Detect which cell encompasses the target text, then output its (x, y) center coordinate. 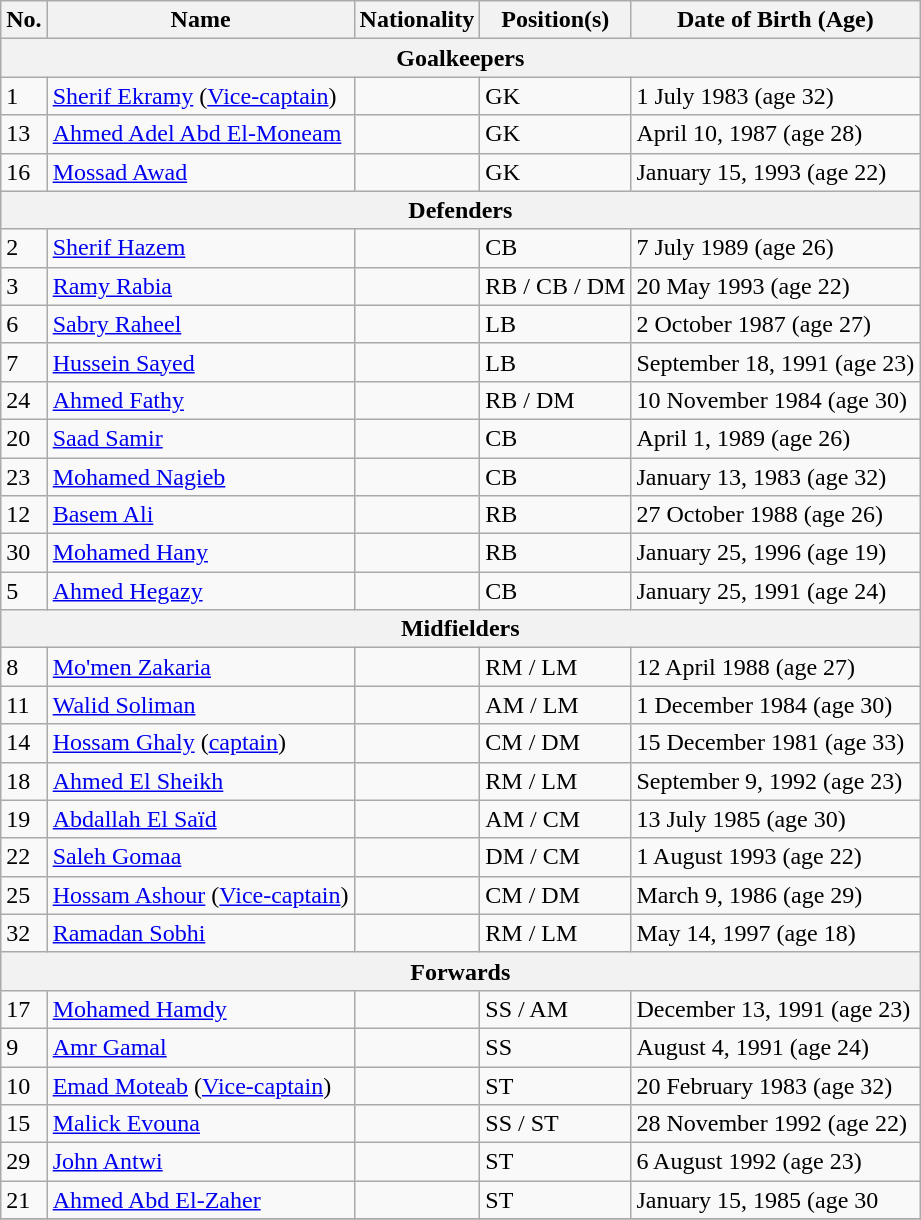
AM / LM (556, 705)
Midfielders (460, 629)
RB / CB / DM (556, 286)
Mo'men Zakaria (200, 667)
22 (24, 857)
29 (24, 1162)
Saad Samir (200, 438)
6 (24, 324)
1 December 1984 (age 30) (776, 705)
18 (24, 781)
3 (24, 286)
Malick Evouna (200, 1124)
Forwards (460, 971)
Goalkeepers (460, 58)
Mohamed Nagieb (200, 477)
Date of Birth (Age) (776, 20)
12 April 1988 (age 27) (776, 667)
AM / CM (556, 819)
11 (24, 705)
1 August 1993 (age 22) (776, 857)
John Antwi (200, 1162)
17 (24, 1009)
Mossad Awad (200, 172)
SS (556, 1047)
19 (24, 819)
Abdallah El Saïd (200, 819)
January 15, 1985 (age 30 (776, 1200)
No. (24, 20)
September 18, 1991 (age 23) (776, 362)
Sabry Raheel (200, 324)
Sherif Hazem (200, 248)
Ahmed Adel Abd El-Moneam (200, 134)
2 (24, 248)
Nationality (417, 20)
Ramy Rabia (200, 286)
Ahmed El Sheikh (200, 781)
SS / AM (556, 1009)
Name (200, 20)
January 25, 1991 (age 24) (776, 591)
7 July 1989 (age 26) (776, 248)
10 (24, 1085)
May 14, 1997 (age 18) (776, 933)
12 (24, 515)
Saleh Gomaa (200, 857)
20 February 1983 (age 32) (776, 1085)
32 (24, 933)
10 November 1984 (age 30) (776, 400)
Hossam Ashour (Vice-captain) (200, 895)
January 25, 1996 (age 19) (776, 553)
Ahmed Abd El-Zaher (200, 1200)
Mohamed Hamdy (200, 1009)
January 15, 1993 (age 22) (776, 172)
20 (24, 438)
23 (24, 477)
9 (24, 1047)
1 (24, 96)
15 December 1981 (age 33) (776, 743)
August 4, 1991 (age 24) (776, 1047)
Sherif Ekramy (Vice-captain) (200, 96)
2 October 1987 (age 27) (776, 324)
Amr Gamal (200, 1047)
Defenders (460, 210)
Emad Moteab (Vice-captain) (200, 1085)
16 (24, 172)
Ahmed Fathy (200, 400)
April 10, 1987 (age 28) (776, 134)
Basem Ali (200, 515)
April 1, 1989 (age 26) (776, 438)
DM / CM (556, 857)
SS / ST (556, 1124)
January 13, 1983 (age 32) (776, 477)
Mohamed Hany (200, 553)
30 (24, 553)
Ramadan Sobhi (200, 933)
13 (24, 134)
7 (24, 362)
March 9, 1986 (age 29) (776, 895)
1 July 1983 (age 32) (776, 96)
6 August 1992 (age 23) (776, 1162)
25 (24, 895)
Hossam Ghaly (captain) (200, 743)
December 13, 1991 (age 23) (776, 1009)
Walid Soliman (200, 705)
24 (24, 400)
14 (24, 743)
5 (24, 591)
Hussein Sayed (200, 362)
Ahmed Hegazy (200, 591)
28 November 1992 (age 22) (776, 1124)
September 9, 1992 (age 23) (776, 781)
Position(s) (556, 20)
20 May 1993 (age 22) (776, 286)
21 (24, 1200)
15 (24, 1124)
RB / DM (556, 400)
13 July 1985 (age 30) (776, 819)
27 October 1988 (age 26) (776, 515)
8 (24, 667)
